Extract the [x, y] coordinate from the center of the cell holding the provided text.  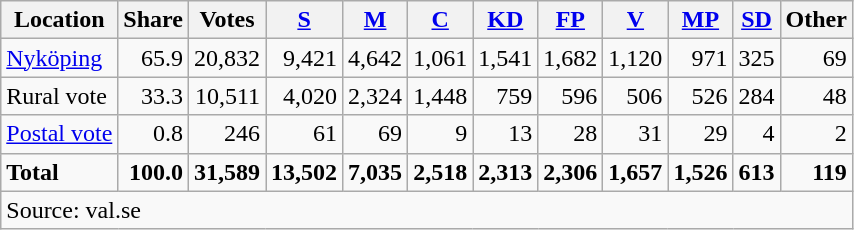
FP [570, 20]
2 [816, 134]
20,832 [226, 58]
Share [154, 20]
61 [304, 134]
31,589 [226, 172]
526 [700, 96]
1,120 [636, 58]
2,324 [376, 96]
48 [816, 96]
613 [756, 172]
V [636, 20]
119 [816, 172]
4,020 [304, 96]
Nyköping [60, 58]
MP [700, 20]
971 [700, 58]
Total [60, 172]
S [304, 20]
759 [506, 96]
33.3 [154, 96]
9,421 [304, 58]
4,642 [376, 58]
C [440, 20]
325 [756, 58]
SD [756, 20]
Source: val.se [427, 210]
0.8 [154, 134]
9 [440, 134]
1,682 [570, 58]
1,448 [440, 96]
100.0 [154, 172]
1,541 [506, 58]
KD [506, 20]
29 [700, 134]
2,518 [440, 172]
65.9 [154, 58]
M [376, 20]
506 [636, 96]
Rural vote [60, 96]
1,061 [440, 58]
Postal vote [60, 134]
284 [756, 96]
10,511 [226, 96]
13,502 [304, 172]
28 [570, 134]
1,526 [700, 172]
246 [226, 134]
4 [756, 134]
2,306 [570, 172]
7,035 [376, 172]
13 [506, 134]
1,657 [636, 172]
Votes [226, 20]
Other [816, 20]
31 [636, 134]
2,313 [506, 172]
596 [570, 96]
Location [60, 20]
